Extract the [X, Y] coordinate from the center of the cell holding the provided text.  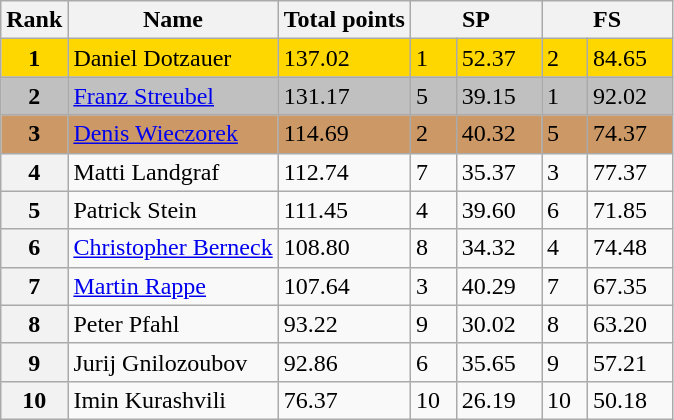
Total points [344, 20]
93.22 [344, 324]
92.86 [344, 362]
Christopher Berneck [173, 248]
137.02 [344, 58]
30.02 [498, 324]
71.85 [630, 210]
SP [476, 20]
35.65 [498, 362]
74.37 [630, 134]
50.18 [630, 400]
92.02 [630, 96]
FS [608, 20]
63.20 [630, 324]
67.35 [630, 286]
Matti Landgraf [173, 172]
35.37 [498, 172]
52.37 [498, 58]
40.32 [498, 134]
Peter Pfahl [173, 324]
57.21 [630, 362]
39.15 [498, 96]
34.32 [498, 248]
112.74 [344, 172]
Martin Rappe [173, 286]
76.37 [344, 400]
Denis Wieczorek [173, 134]
Patrick Stein [173, 210]
Imin Kurashvili [173, 400]
26.19 [498, 400]
Daniel Dotzauer [173, 58]
77.37 [630, 172]
74.48 [630, 248]
114.69 [344, 134]
131.17 [344, 96]
Name [173, 20]
Rank [34, 20]
107.64 [344, 286]
84.65 [630, 58]
111.45 [344, 210]
39.60 [498, 210]
40.29 [498, 286]
Franz Streubel [173, 96]
Jurij Gnilozoubov [173, 362]
108.80 [344, 248]
